Capture the cell that displays the provided text and extract its [X, Y] central coordinate. 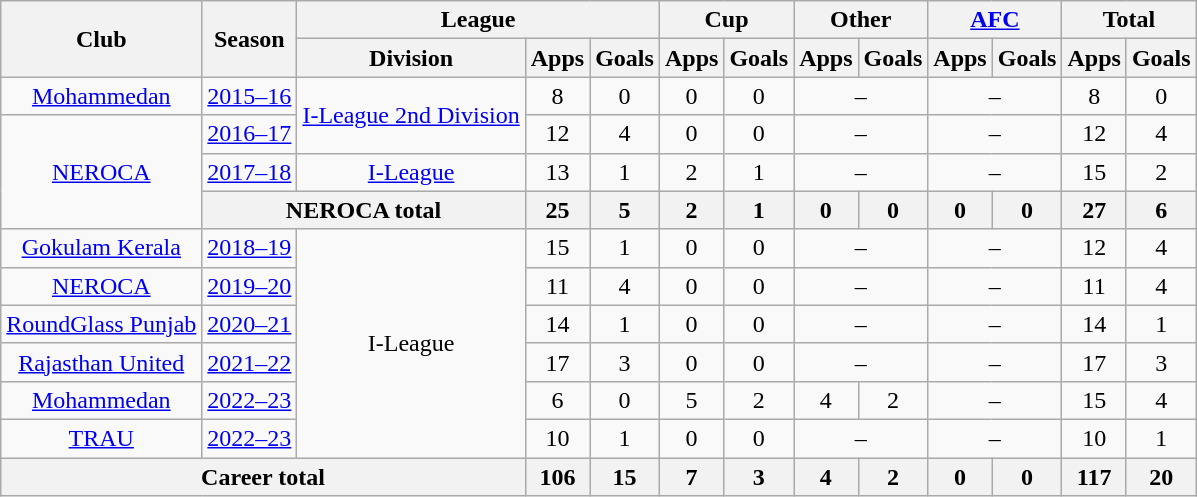
Total [1129, 20]
Season [250, 39]
27 [1094, 210]
2017–18 [250, 172]
Gokulam Kerala [102, 248]
2015–16 [250, 96]
NEROCA total [364, 210]
Other [861, 20]
AFC [995, 20]
2018–19 [250, 248]
Rajasthan United [102, 362]
Club [102, 39]
Career total [263, 477]
13 [557, 172]
I-League 2nd Division [411, 115]
League [478, 20]
2021–22 [250, 362]
2020–21 [250, 324]
7 [691, 477]
20 [1161, 477]
TRAU [102, 438]
Division [411, 58]
Cup [726, 20]
106 [557, 477]
RoundGlass Punjab [102, 324]
117 [1094, 477]
2019–20 [250, 286]
25 [557, 210]
2016–17 [250, 134]
